Detect which cell encompasses the target text, then output its (x, y) center coordinate. 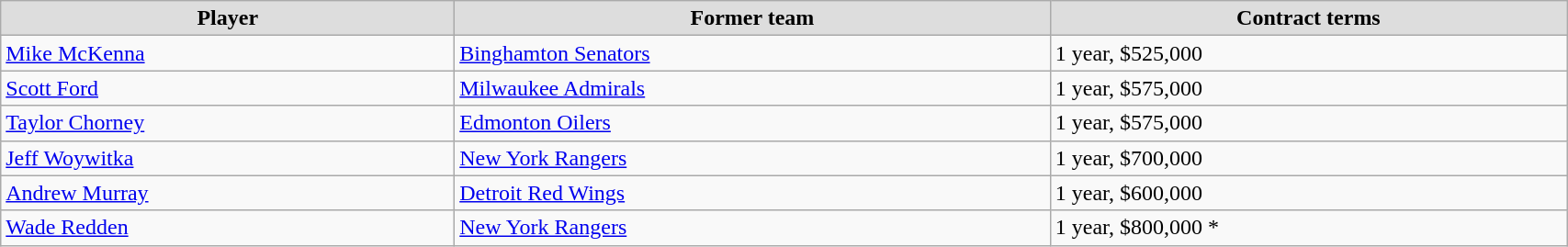
Jeff Woywitka (228, 158)
1 year, $525,000 (1308, 53)
Taylor Chorney (228, 123)
1 year, $700,000 (1308, 158)
Milwaukee Admirals (752, 88)
1 year, $800,000 * (1308, 228)
Former team (752, 18)
Wade Redden (228, 228)
Mike McKenna (228, 53)
Binghamton Senators (752, 53)
Contract terms (1308, 18)
Andrew Murray (228, 193)
1 year, $600,000 (1308, 193)
Player (228, 18)
Scott Ford (228, 88)
Edmonton Oilers (752, 123)
Detroit Red Wings (752, 193)
